Find where the given text appears and provide that cell's center as [x, y] coordinate. 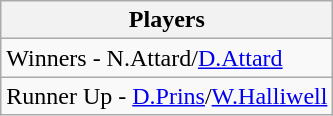
Winners - N.Attard/D.Attard [167, 58]
Runner Up - D.Prins/W.Halliwell [167, 96]
Players [167, 20]
